Identify which cell holds the provided text, then report its (X, Y) central coordinate. 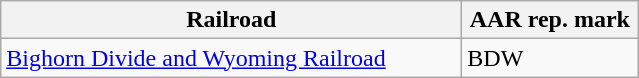
Railroad (232, 20)
Bighorn Divide and Wyoming Railroad (232, 58)
BDW (550, 58)
AAR rep. mark (550, 20)
